Determine the (x, y) coordinate at the center of the cell enclosing the given text.  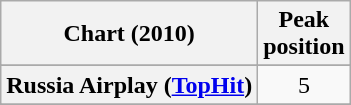
Peakposition (304, 34)
Chart (2010) (130, 34)
5 (304, 85)
Russia Airplay (TopHit) (130, 85)
